Pinpoint the cell where the given text exists, returning its [x, y] midpoint coordinate. 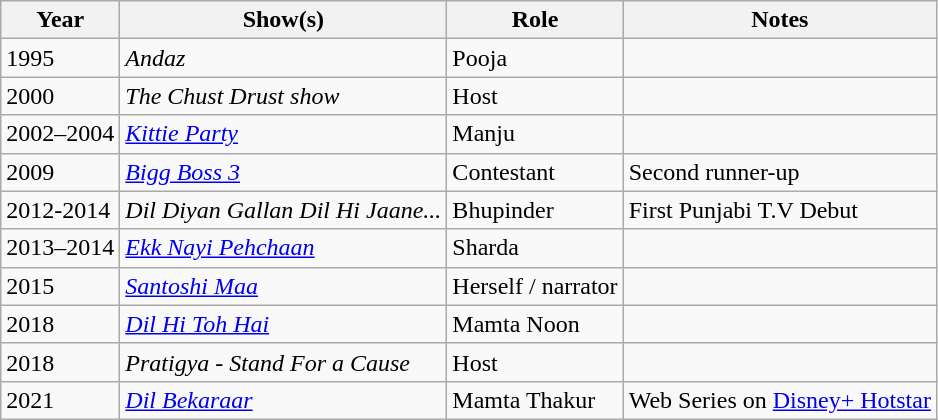
Bigg Boss 3 [284, 172]
Manju [535, 134]
The Chust Drust show [284, 96]
First Punjabi T.V Debut [780, 210]
Role [535, 20]
Sharda [535, 248]
Mamta Thakur [535, 400]
2002–2004 [60, 134]
Andaz [284, 58]
Notes [780, 20]
Dil Diyan Gallan Dil Hi Jaane... [284, 210]
Mamta Noon [535, 324]
Second runner-up [780, 172]
Pooja [535, 58]
2015 [60, 286]
2009 [60, 172]
Year [60, 20]
2012-2014 [60, 210]
Web Series on Disney+ Hotstar [780, 400]
Herself / narrator [535, 286]
Santoshi Maa [284, 286]
Contestant [535, 172]
Kittie Party [284, 134]
Bhupinder [535, 210]
Dil Bekaraar [284, 400]
2021 [60, 400]
Show(s) [284, 20]
1995 [60, 58]
Ekk Nayi Pehchaan [284, 248]
Pratigya - Stand For a Cause [284, 362]
2000 [60, 96]
2013–2014 [60, 248]
Dil Hi Toh Hai [284, 324]
